Capture the cell that displays the provided text and extract its [X, Y] central coordinate. 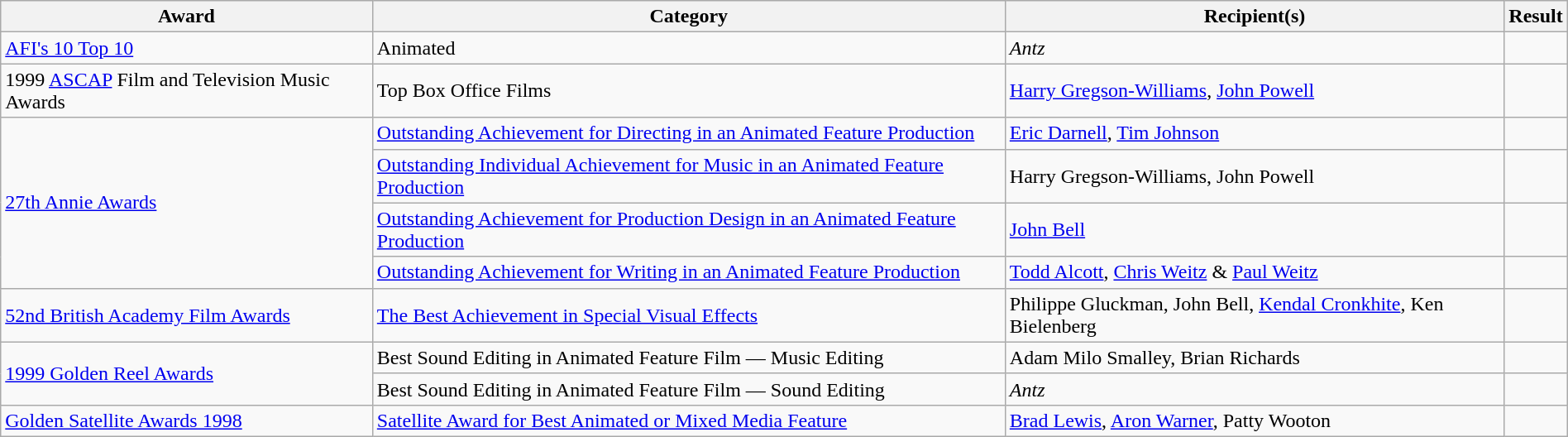
AFI's 10 Top 10 [187, 48]
Brad Lewis, Aron Warner, Patty Wooton [1255, 420]
Award [187, 17]
Outstanding Individual Achievement for Music in an Animated Feature Production [688, 175]
Outstanding Achievement for Writing in an Animated Feature Production [688, 272]
The Best Achievement in Special Visual Effects [688, 315]
Result [1536, 17]
Satellite Award for Best Animated or Mixed Media Feature [688, 420]
Golden Satellite Awards 1998 [187, 420]
Outstanding Achievement for Production Design in an Animated Feature Production [688, 230]
Recipient(s) [1255, 17]
Top Box Office Films [688, 91]
Todd Alcott, Chris Weitz & Paul Weitz [1255, 272]
Outstanding Achievement for Directing in an Animated Feature Production [688, 133]
1999 Golden Reel Awards [187, 373]
27th Annie Awards [187, 203]
Best Sound Editing in Animated Feature Film — Music Editing [688, 358]
Category [688, 17]
52nd British Academy Film Awards [187, 315]
Best Sound Editing in Animated Feature Film — Sound Editing [688, 389]
John Bell [1255, 230]
Animated [688, 48]
Eric Darnell, Tim Johnson [1255, 133]
Philippe Gluckman, John Bell, Kendal Cronkhite, Ken Bielenberg [1255, 315]
1999 ASCAP Film and Television Music Awards [187, 91]
Adam Milo Smalley, Brian Richards [1255, 358]
